Find where the given text appears and provide that cell's center as (X, Y) coordinate. 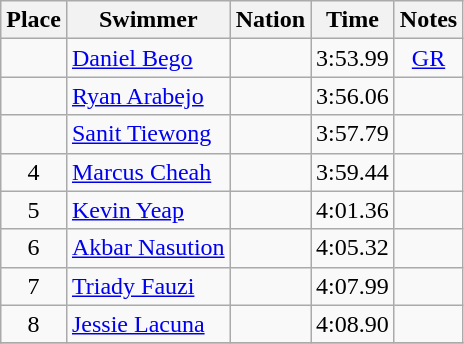
7 (34, 286)
Kevin Yeap (148, 210)
4:08.90 (353, 324)
3:56.06 (353, 96)
Notes (428, 20)
Sanit Tiewong (148, 134)
6 (34, 248)
5 (34, 210)
Akbar Nasution (148, 248)
Ryan Arabejo (148, 96)
3:59.44 (353, 172)
Swimmer (148, 20)
4:07.99 (353, 286)
4:01.36 (353, 210)
Place (34, 20)
Jessie Lacuna (148, 324)
Triady Fauzi (148, 286)
Nation (270, 20)
3:57.79 (353, 134)
Time (353, 20)
3:53.99 (353, 58)
GR (428, 58)
Daniel Bego (148, 58)
4:05.32 (353, 248)
8 (34, 324)
4 (34, 172)
Marcus Cheah (148, 172)
